Return the [X, Y] coordinate for the center point of the cell that contains the specified text.  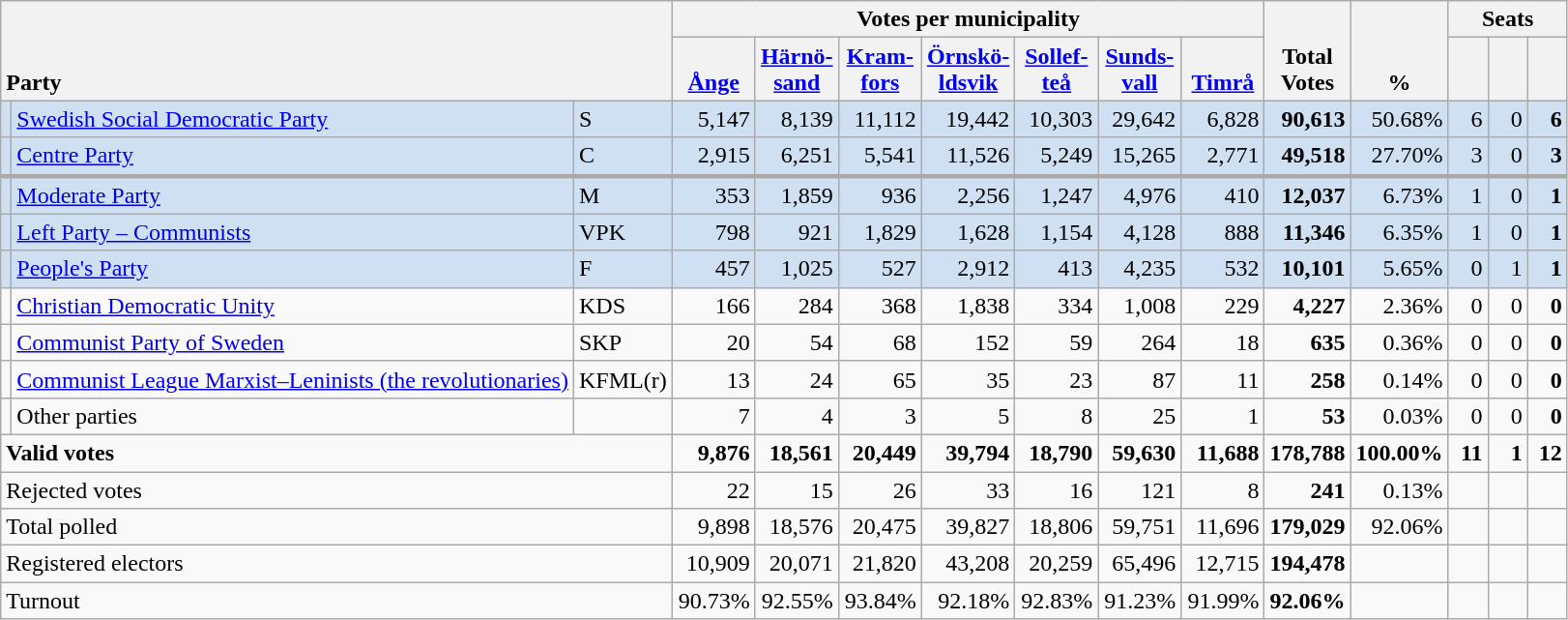
18,561 [797, 453]
Communist Party of Sweden [293, 342]
Ånge [713, 70]
24 [797, 379]
F [623, 269]
15,265 [1140, 157]
241 [1307, 490]
23 [1057, 379]
2,771 [1223, 157]
Turnout [336, 601]
27.70% [1400, 157]
KDS [623, 306]
KFML(r) [623, 379]
4,128 [1140, 232]
13 [713, 379]
121 [1140, 490]
22 [713, 490]
264 [1140, 342]
49,518 [1307, 157]
284 [797, 306]
Moderate Party [293, 195]
11,526 [968, 157]
Valid votes [336, 453]
39,794 [968, 453]
413 [1057, 269]
2,912 [968, 269]
5.65% [1400, 269]
18,576 [797, 527]
0.14% [1400, 379]
19,442 [968, 119]
68 [880, 342]
258 [1307, 379]
12,715 [1223, 564]
59 [1057, 342]
635 [1307, 342]
Timrå [1223, 70]
59,630 [1140, 453]
4 [797, 416]
178,788 [1307, 453]
1,247 [1057, 195]
Christian Democratic Unity [293, 306]
9,898 [713, 527]
Seats [1508, 19]
1,628 [968, 232]
4,235 [1140, 269]
12 [1547, 453]
18,790 [1057, 453]
39,827 [968, 527]
532 [1223, 269]
410 [1223, 195]
353 [713, 195]
229 [1223, 306]
334 [1057, 306]
Swedish Social Democratic Party [293, 119]
12,037 [1307, 195]
Sunds- vall [1140, 70]
0.36% [1400, 342]
26 [880, 490]
90,613 [1307, 119]
91.23% [1140, 601]
Sollef- teå [1057, 70]
20,449 [880, 453]
Communist League Marxist–Leninists (the revolutionaries) [293, 379]
2.36% [1400, 306]
100.00% [1400, 453]
798 [713, 232]
1,829 [880, 232]
936 [880, 195]
5,541 [880, 157]
152 [968, 342]
87 [1140, 379]
65 [880, 379]
4,976 [1140, 195]
54 [797, 342]
2,256 [968, 195]
20,259 [1057, 564]
15 [797, 490]
1,025 [797, 269]
10,101 [1307, 269]
Total polled [336, 527]
457 [713, 269]
21,820 [880, 564]
11,688 [1223, 453]
2,915 [713, 157]
11,696 [1223, 527]
1,008 [1140, 306]
Centre Party [293, 157]
Other parties [293, 416]
5 [968, 416]
People's Party [293, 269]
5,147 [713, 119]
29,642 [1140, 119]
VPK [623, 232]
Örnskö- ldsvik [968, 70]
93.84% [880, 601]
Left Party – Communists [293, 232]
Kram- fors [880, 70]
20 [713, 342]
Total Votes [1307, 50]
% [1400, 50]
6,828 [1223, 119]
5,249 [1057, 157]
SKP [623, 342]
1,838 [968, 306]
92.18% [968, 601]
Registered electors [336, 564]
1,154 [1057, 232]
65,496 [1140, 564]
53 [1307, 416]
10,909 [713, 564]
92.55% [797, 601]
6.73% [1400, 195]
11,112 [880, 119]
6,251 [797, 157]
Härnö- sand [797, 70]
6.35% [1400, 232]
7 [713, 416]
91.99% [1223, 601]
25 [1140, 416]
194,478 [1307, 564]
18,806 [1057, 527]
179,029 [1307, 527]
33 [968, 490]
20,475 [880, 527]
0.13% [1400, 490]
0.03% [1400, 416]
S [623, 119]
50.68% [1400, 119]
Votes per municipality [969, 19]
90.73% [713, 601]
368 [880, 306]
C [623, 157]
16 [1057, 490]
Rejected votes [336, 490]
11,346 [1307, 232]
888 [1223, 232]
1,859 [797, 195]
10,303 [1057, 119]
Party [336, 50]
M [623, 195]
20,071 [797, 564]
166 [713, 306]
9,876 [713, 453]
8,139 [797, 119]
921 [797, 232]
18 [1223, 342]
43,208 [968, 564]
4,227 [1307, 306]
59,751 [1140, 527]
92.83% [1057, 601]
35 [968, 379]
527 [880, 269]
